Identify which cell holds the provided text, then report its (x, y) central coordinate. 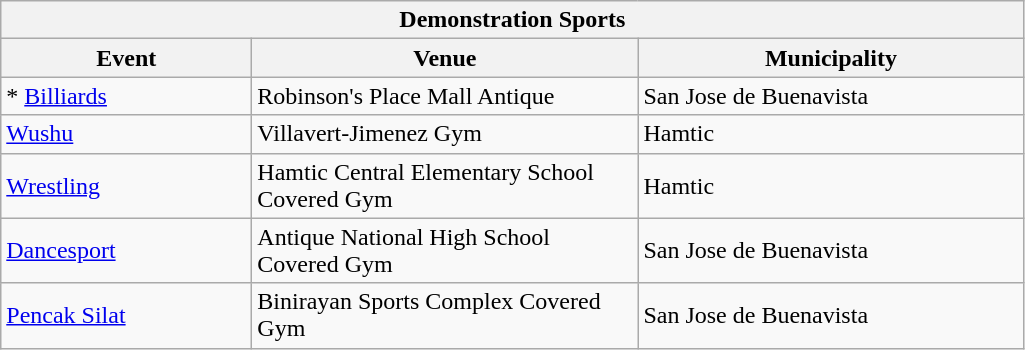
Dancesport (126, 250)
Pencak Silat (126, 316)
Robinson's Place Mall Antique (445, 96)
Wushu (126, 134)
Wrestling (126, 186)
Binirayan Sports Complex Covered Gym (445, 316)
Hamtic Central Elementary School Covered Gym (445, 186)
Antique National High School Covered Gym (445, 250)
* Billiards (126, 96)
Venue (445, 58)
Demonstration Sports (512, 20)
Event (126, 58)
Municipality (831, 58)
Villavert-Jimenez Gym (445, 134)
